Determine the [X, Y] coordinate at the center of the cell enclosing the given text.  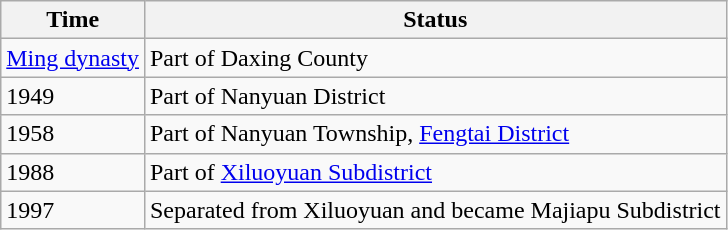
Separated from Xiluoyuan and became Majiapu Subdistrict [435, 210]
Status [435, 20]
Part of Xiluoyuan Subdistrict [435, 172]
Time [73, 20]
Part of Daxing County [435, 58]
1997 [73, 210]
Ming dynasty [73, 58]
1949 [73, 96]
Part of Nanyuan District [435, 96]
1958 [73, 134]
Part of Nanyuan Township, Fengtai District [435, 134]
1988 [73, 172]
